Provide the (X, Y) coordinate of the cell's center where the given text is located.  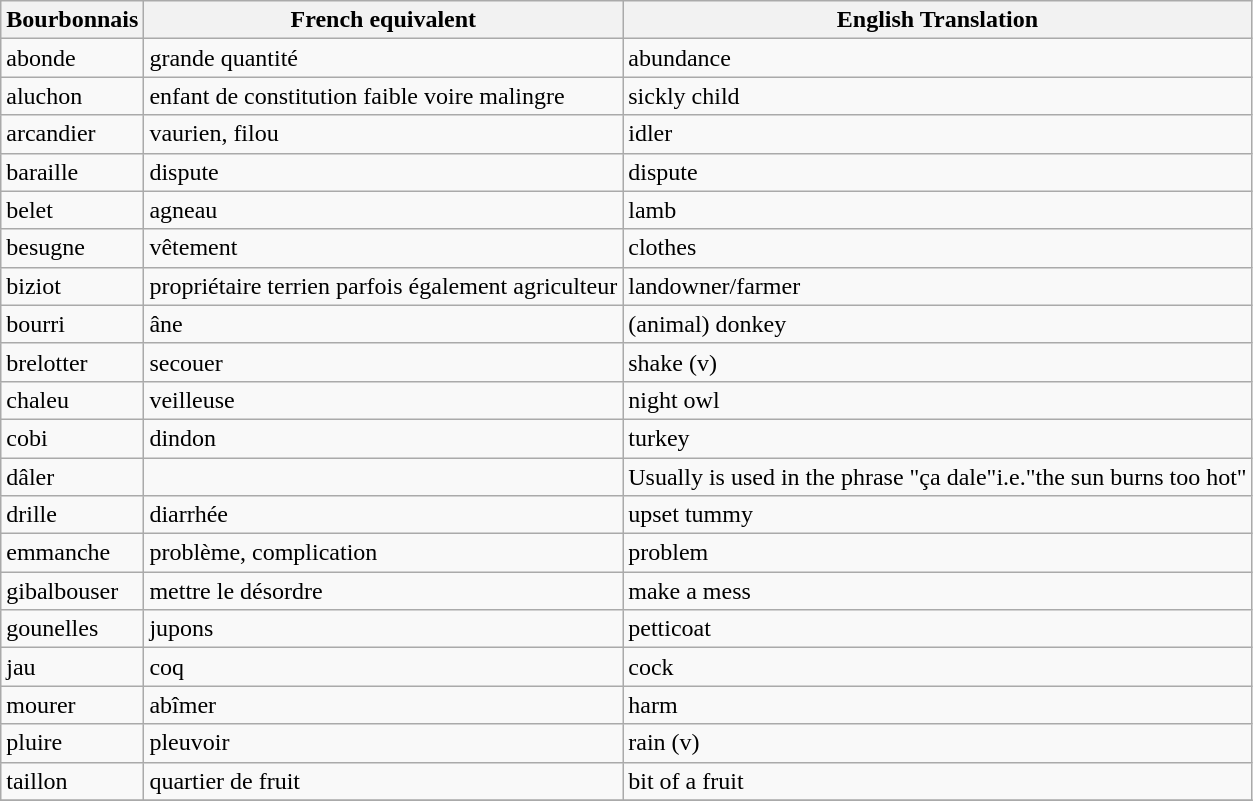
taillon (72, 781)
turkey (938, 438)
agneau (384, 210)
grande quantité (384, 58)
belet (72, 210)
landowner/farmer (938, 286)
cock (938, 667)
propriétaire terrien parfois également agriculteur (384, 286)
make a mess (938, 591)
(animal) donkey (938, 324)
pleuvoir (384, 743)
abonde (72, 58)
sickly child (938, 96)
âne (384, 324)
upset tummy (938, 515)
emmanche (72, 553)
brelotter (72, 362)
night owl (938, 400)
arcandier (72, 134)
shake (v) (938, 362)
besugne (72, 248)
gounelles (72, 629)
rain (v) (938, 743)
chaleu (72, 400)
Bourbonnais (72, 20)
French equivalent (384, 20)
jupons (384, 629)
vêtement (384, 248)
gibalbouser (72, 591)
pluire (72, 743)
enfant de constitution faible voire malingre (384, 96)
diarrhée (384, 515)
idler (938, 134)
clothes (938, 248)
Usually is used in the phrase "ça dale"i.e."the sun burns too hot" (938, 477)
dindon (384, 438)
lamb (938, 210)
abîmer (384, 705)
harm (938, 705)
jau (72, 667)
biziot (72, 286)
mourer (72, 705)
problem (938, 553)
problème, complication (384, 553)
bourri (72, 324)
veilleuse (384, 400)
baraille (72, 172)
vaurien, filou (384, 134)
cobi (72, 438)
English Translation (938, 20)
mettre le désordre (384, 591)
dâler (72, 477)
coq (384, 667)
quartier de fruit (384, 781)
petticoat (938, 629)
aluchon (72, 96)
drille (72, 515)
bit of a fruit (938, 781)
secouer (384, 362)
abundance (938, 58)
